Detect which cell encompasses the target text, then output its [X, Y] center coordinate. 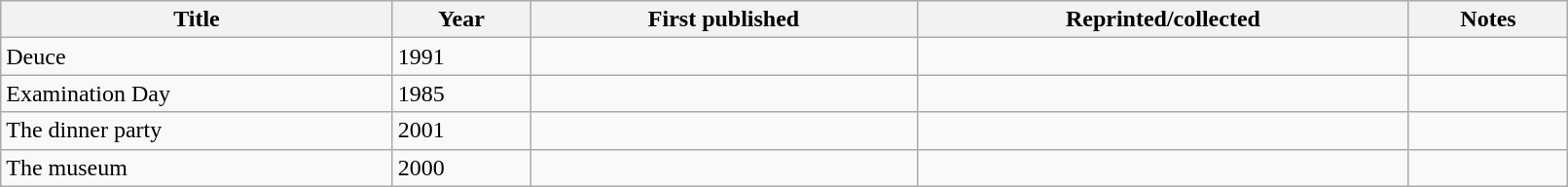
The museum [197, 168]
1985 [461, 93]
The dinner party [197, 131]
Notes [1488, 19]
Deuce [197, 56]
2000 [461, 168]
Year [461, 19]
First published [723, 19]
2001 [461, 131]
Title [197, 19]
Reprinted/collected [1164, 19]
1991 [461, 56]
Examination Day [197, 93]
